Capture the cell that displays the provided text and extract its [X, Y] central coordinate. 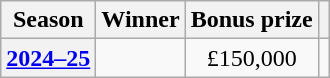
2024–25 [48, 58]
Season [48, 20]
Winner [140, 20]
£150,000 [252, 58]
Bonus prize [252, 20]
